Locate the cell with the specified text and output its [x, y] center coordinate. 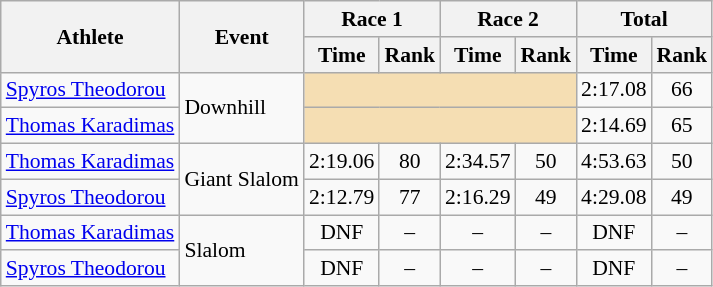
77 [410, 197]
Athlete [90, 36]
Total [644, 19]
Downhill [242, 108]
2:17.08 [614, 90]
4:29.08 [614, 197]
65 [682, 126]
Race 2 [508, 19]
2:34.57 [478, 162]
2:14.69 [614, 126]
Giant Slalom [242, 180]
Event [242, 36]
2:19.06 [342, 162]
2:12.79 [342, 197]
80 [410, 162]
4:53.63 [614, 162]
66 [682, 90]
2:16.29 [478, 197]
Race 1 [372, 19]
Slalom [242, 250]
